From the cell containing the given text, extract its center point as (X, Y) coordinate. 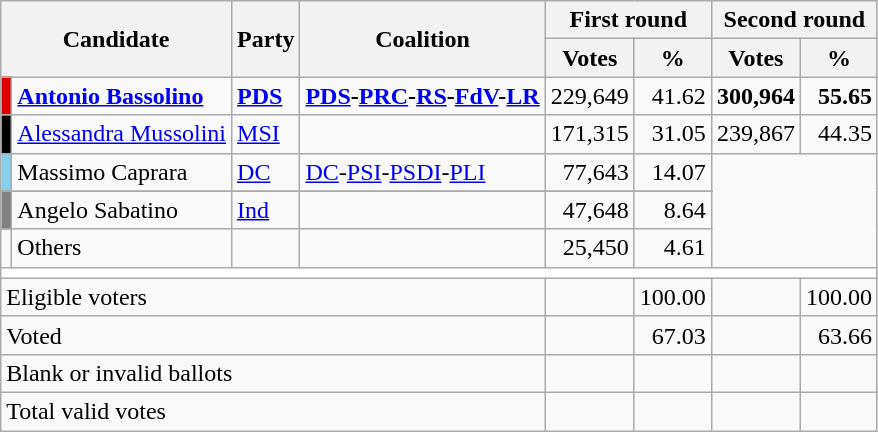
PDS-PRC-RS-FdV-LR (422, 96)
300,964 (756, 96)
25,450 (590, 248)
55.65 (838, 96)
8.64 (672, 210)
Voted (273, 335)
Party (266, 39)
229,649 (590, 96)
Ind (266, 210)
Total valid votes (273, 411)
63.66 (838, 335)
MSI (266, 134)
239,867 (756, 134)
14.07 (672, 172)
Candidate (116, 39)
171,315 (590, 134)
DC (266, 172)
Blank or invalid ballots (273, 373)
Others (122, 248)
Coalition (422, 39)
Angelo Sabatino (122, 210)
Alessandra Mussolini (122, 134)
41.62 (672, 96)
67.03 (672, 335)
Second round (794, 20)
47,648 (590, 210)
First round (628, 20)
PDS (266, 96)
DC-PSI-PSDI-PLI (422, 172)
31.05 (672, 134)
Eligible voters (273, 297)
Massimo Caprara (122, 172)
Antonio Bassolino (122, 96)
4.61 (672, 248)
44.35 (838, 134)
77,643 (590, 172)
